Provide the [X, Y] coordinate of the cell's center where the given text is located.  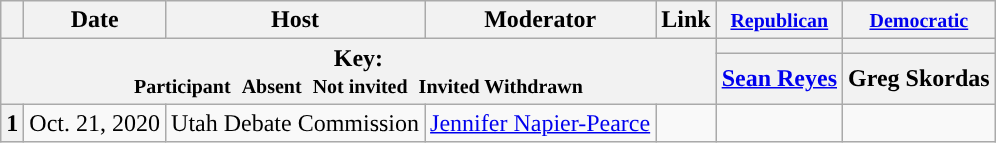
Moderator [540, 20]
Link [686, 20]
Date [95, 20]
1 [12, 123]
Utah Debate Commission [296, 123]
Sean Reyes [779, 78]
Republican [779, 20]
Democratic [920, 20]
Greg Skordas [920, 78]
Host [296, 20]
Jennifer Napier-Pearce [540, 123]
Oct. 21, 2020 [95, 123]
Key: Participant Absent Not invited Invited Withdrawn [358, 72]
